Capture the cell that displays the provided text and extract its [X, Y] central coordinate. 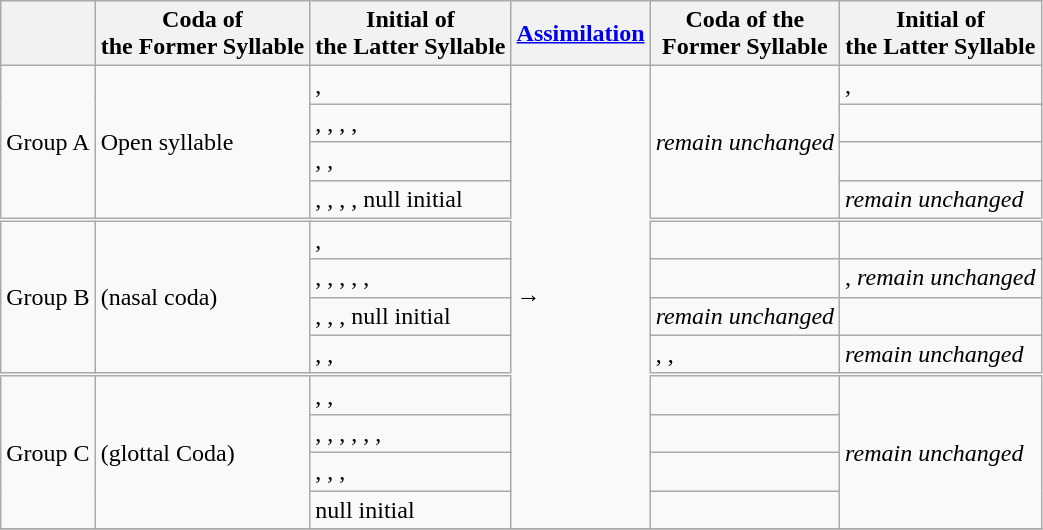
(glottal Coda) [202, 452]
Group C [48, 452]
, , , , [410, 123]
Group A [48, 143]
Group B [48, 298]
, remain unchanged [940, 278]
, , , null initial [410, 316]
Open syllable [202, 143]
, , , , null initial [410, 200]
Assimilation [580, 34]
→ [580, 298]
(nasal coda) [202, 298]
, , , , , [410, 278]
null initial [410, 509]
, , , , , , [410, 433]
, , , [410, 471]
